Capture the cell that displays the provided text and extract its (X, Y) central coordinate. 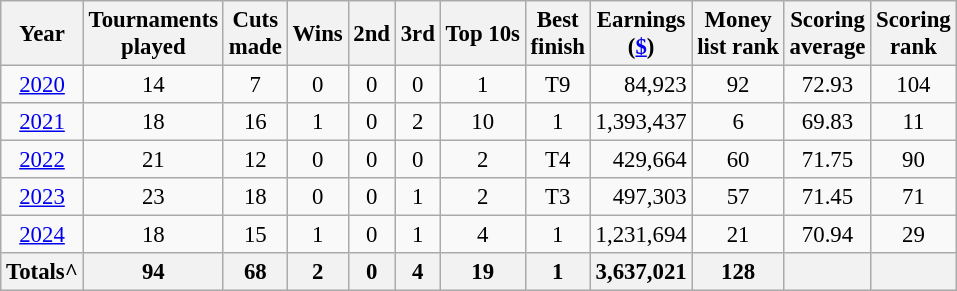
2nd (372, 34)
Tournaments played (153, 34)
12 (255, 160)
2020 (42, 85)
Money list rank (738, 34)
15 (255, 235)
1,393,437 (641, 122)
84,923 (641, 85)
Earnings($) (641, 34)
Best finish (558, 34)
7 (255, 85)
90 (914, 160)
1,231,694 (641, 235)
29 (914, 235)
6 (738, 122)
2021 (42, 122)
69.83 (828, 122)
2022 (42, 160)
2024 (42, 235)
72.93 (828, 85)
71.75 (828, 160)
2023 (42, 197)
Scoringrank (914, 34)
14 (153, 85)
57 (738, 197)
71.45 (828, 197)
Cuts made (255, 34)
71 (914, 197)
70.94 (828, 235)
T3 (558, 197)
T9 (558, 85)
60 (738, 160)
104 (914, 85)
Year (42, 34)
11 (914, 122)
3rd (418, 34)
Wins (318, 34)
T4 (558, 160)
4 (482, 235)
Top 10s (482, 34)
23 (153, 197)
Scoring average (828, 34)
92 (738, 85)
16 (255, 122)
429,664 (641, 160)
497,303 (641, 197)
10 (482, 122)
